Return [X, Y] of the center of cell containing provided text 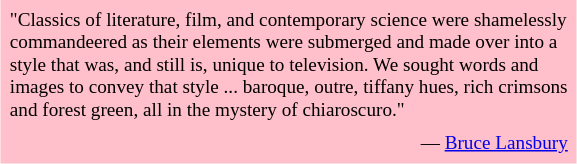
— Bruce Lansbury [288, 143]
